Detect which cell encompasses the target text, then output its [X, Y] center coordinate. 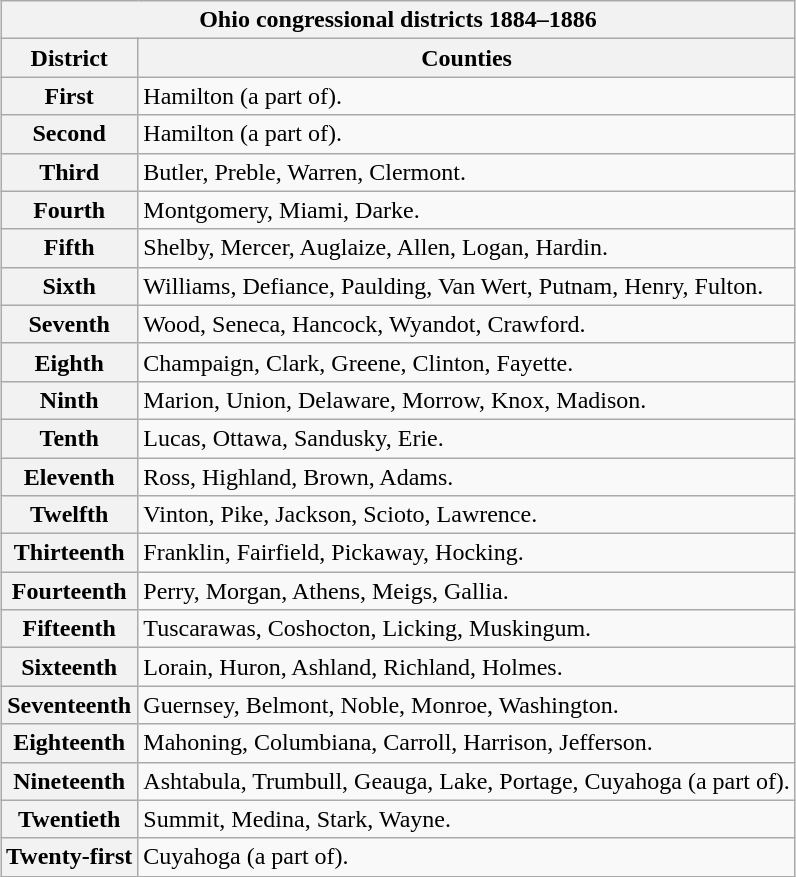
Nineteenth [70, 781]
Fifth [70, 248]
Wood, Seneca, Hancock, Wyandot, Crawford. [467, 324]
Franklin, Fairfield, Pickaway, Hocking. [467, 553]
Sixth [70, 286]
Ross, Highland, Brown, Adams. [467, 477]
Third [70, 172]
Ninth [70, 400]
Mahoning, Columbiana, Carroll, Harrison, Jefferson. [467, 743]
Twentieth [70, 819]
Ashtabula, Trumbull, Geauga, Lake, Portage, Cuyahoga (a part of). [467, 781]
Thirteenth [70, 553]
Counties [467, 58]
Champaign, Clark, Greene, Clinton, Fayette. [467, 362]
Marion, Union, Delaware, Morrow, Knox, Madison. [467, 400]
Fourth [70, 210]
First [70, 96]
Williams, Defiance, Paulding, Van Wert, Putnam, Henry, Fulton. [467, 286]
Eighteenth [70, 743]
Eighth [70, 362]
Tuscarawas, Coshocton, Licking, Muskingum. [467, 629]
Fourteenth [70, 591]
Lucas, Ottawa, Sandusky, Erie. [467, 438]
Butler, Preble, Warren, Clermont. [467, 172]
Ohio congressional districts 1884–1886 [398, 20]
Summit, Medina, Stark, Wayne. [467, 819]
Fifteenth [70, 629]
Shelby, Mercer, Auglaize, Allen, Logan, Hardin. [467, 248]
Cuyahoga (a part of). [467, 857]
District [70, 58]
Guernsey, Belmont, Noble, Monroe, Washington. [467, 705]
Vinton, Pike, Jackson, Scioto, Lawrence. [467, 515]
Lorain, Huron, Ashland, Richland, Holmes. [467, 667]
Tenth [70, 438]
Second [70, 134]
Perry, Morgan, Athens, Meigs, Gallia. [467, 591]
Seventh [70, 324]
Twelfth [70, 515]
Twenty-first [70, 857]
Sixteenth [70, 667]
Eleventh [70, 477]
Seventeenth [70, 705]
Montgomery, Miami, Darke. [467, 210]
